From the cell containing the given text, extract its center point as (x, y) coordinate. 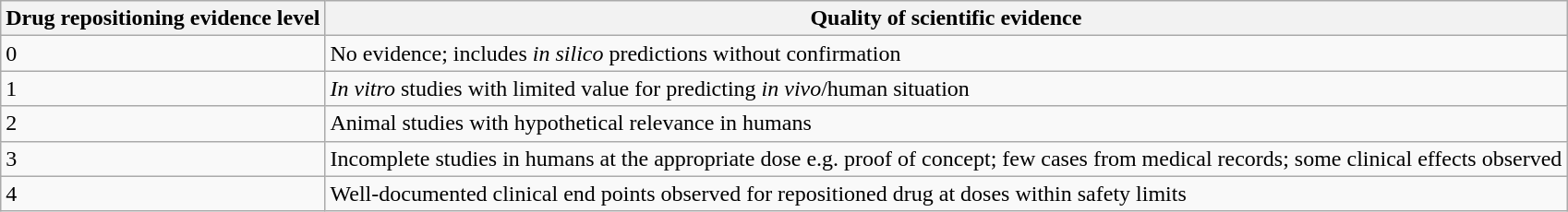
Quality of scientific evidence (946, 18)
Animal studies with hypothetical relevance in humans (946, 124)
Incomplete studies in humans at the appropriate dose e.g. proof of concept; few cases from medical records; some clinical effects observed (946, 159)
No evidence; includes in silico predictions without confirmation (946, 53)
3 (163, 159)
1 (163, 88)
0 (163, 53)
2 (163, 124)
In vitro studies with limited value for predicting in vivo/human situation (946, 88)
Drug repositioning evidence level (163, 18)
4 (163, 194)
Well-documented clinical end points observed for repositioned drug at doses within safety limits (946, 194)
